Pinpoint the cell where the given text exists, returning its (X, Y) midpoint coordinate. 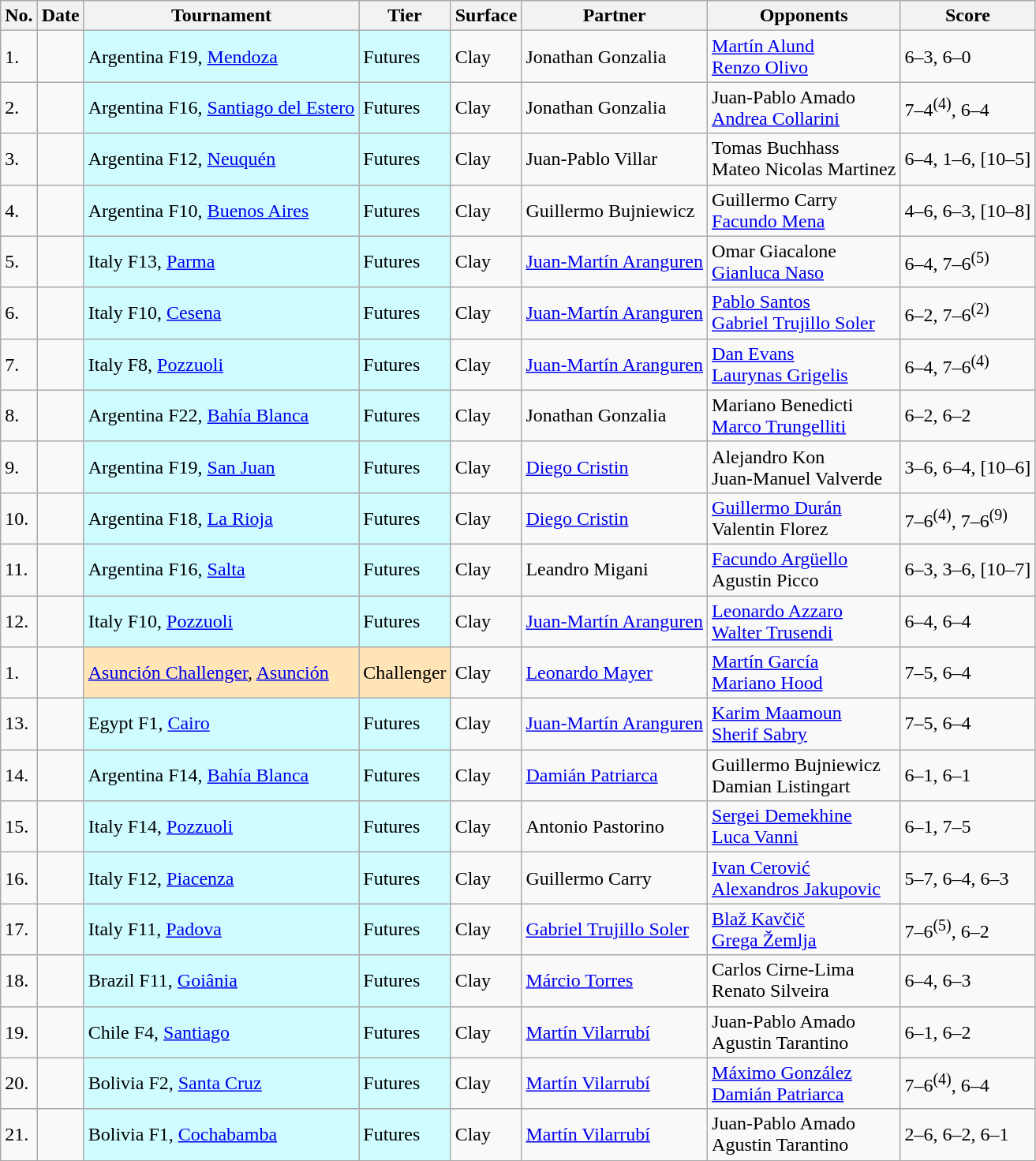
4–6, 6–3, [10–8] (967, 210)
Tier (405, 16)
Italy F11, Padova (221, 930)
Argentina F16, Salta (221, 570)
6–2, 6–2 (967, 415)
Leonardo Azzaro Walter Trusendi (804, 620)
13. (19, 725)
Surface (486, 16)
7–6(4), 7–6(9) (967, 518)
4. (19, 210)
Juan-Pablo Villar (615, 159)
Date (60, 16)
17. (19, 930)
8. (19, 415)
Chile F4, Santiago (221, 1032)
Bolivia F1, Cochabamba (221, 1135)
Blaž Kavčič Grega Žemlja (804, 930)
Tournament (221, 16)
Argentina F12, Neuquén (221, 159)
10. (19, 518)
Máximo González Damián Patriarca (804, 1083)
7–4(4), 6–4 (967, 107)
19. (19, 1032)
Asunción Challenger, Asunción (221, 672)
Italy F10, Cesena (221, 313)
Márcio Torres (615, 980)
11. (19, 570)
Egypt F1, Cairo (221, 725)
6–2, 7–6(2) (967, 313)
14. (19, 775)
Argentina F14, Bahía Blanca (221, 775)
Leandro Migani (615, 570)
Gabriel Trujillo Soler (615, 930)
5–7, 6–4, 6–3 (967, 878)
Ivan Cerović Alexandros Jakupovic (804, 878)
15. (19, 827)
6. (19, 313)
Damián Patriarca (615, 775)
6–1, 7–5 (967, 827)
3–6, 6–4, [10–6] (967, 467)
Guillermo Carry Facundo Mena (804, 210)
6–3, 6–0 (967, 57)
Italy F8, Pozzuoli (221, 365)
6–1, 6–1 (967, 775)
Karim Maamoun Sherif Sabry (804, 725)
Alejandro Kon Juan-Manuel Valverde (804, 467)
20. (19, 1083)
Argentina F22, Bahía Blanca (221, 415)
7. (19, 365)
7–6(4), 6–4 (967, 1083)
6–4, 7–6(4) (967, 365)
2–6, 6–2, 6–1 (967, 1135)
6–1, 6–2 (967, 1032)
Brazil F11, Goiânia (221, 980)
9. (19, 467)
Juan-Pablo Amado Andrea Collarini (804, 107)
6–4, 6–3 (967, 980)
Opponents (804, 16)
18. (19, 980)
Partner (615, 16)
Argentina F19, San Juan (221, 467)
Italy F10, Pozzuoli (221, 620)
6–4, 7–6(5) (967, 262)
Argentina F10, Buenos Aires (221, 210)
Martín Alund Renzo Olivo (804, 57)
Italy F14, Pozzuoli (221, 827)
12. (19, 620)
21. (19, 1135)
Challenger (405, 672)
Facundo Argüello Agustin Picco (804, 570)
Guillermo Durán Valentin Florez (804, 518)
Martín García Mariano Hood (804, 672)
Tomas Buchhass Mateo Nicolas Martinez (804, 159)
Antonio Pastorino (615, 827)
6–4, 1–6, [10–5] (967, 159)
16. (19, 878)
2. (19, 107)
3. (19, 159)
Argentina F19, Mendoza (221, 57)
Omar Giacalone Gianluca Naso (804, 262)
6–4, 6–4 (967, 620)
Argentina F16, Santiago del Estero (221, 107)
Italy F12, Piacenza (221, 878)
6–3, 3–6, [10–7] (967, 570)
Pablo Santos Gabriel Trujillo Soler (804, 313)
Argentina F18, La Rioja (221, 518)
Sergei Demekhine Luca Vanni (804, 827)
No. (19, 16)
Mariano Benedicti Marco Trungelliti (804, 415)
Carlos Cirne-Lima Renato Silveira (804, 980)
5. (19, 262)
Guillermo Bujniewicz (615, 210)
Dan Evans Laurynas Grigelis (804, 365)
Leonardo Mayer (615, 672)
Score (967, 16)
7–6(5), 6–2 (967, 930)
Italy F13, Parma (221, 262)
Guillermo Carry (615, 878)
Bolivia F2, Santa Cruz (221, 1083)
Guillermo Bujniewicz Damian Listingart (804, 775)
